From the cell containing the given text, extract its center point as (x, y) coordinate. 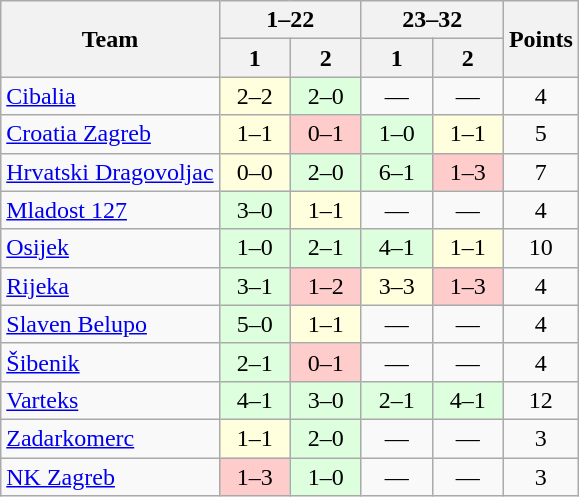
7 (540, 172)
Hrvatski Dragovoljac (110, 172)
Cibalia (110, 96)
Zadarkomerc (110, 438)
Points (540, 39)
23–32 (432, 20)
0–0 (254, 172)
5–0 (254, 324)
1–22 (290, 20)
10 (540, 248)
Osijek (110, 248)
6–1 (396, 172)
Team (110, 39)
NK Zagreb (110, 477)
Varteks (110, 400)
2–2 (254, 96)
Rijeka (110, 286)
1–2 (326, 286)
3–1 (254, 286)
Mladost 127 (110, 210)
5 (540, 134)
Šibenik (110, 362)
Slaven Belupo (110, 324)
Croatia Zagreb (110, 134)
3–3 (396, 286)
12 (540, 400)
